Locate the cell with the specified text and output its (x, y) center coordinate. 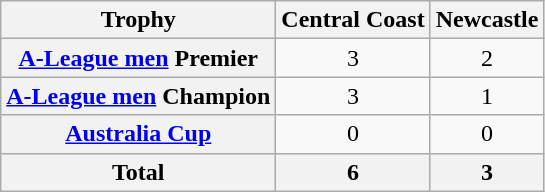
A-League men Champion (138, 96)
Central Coast (353, 20)
Newcastle (487, 20)
Total (138, 172)
A-League men Premier (138, 58)
6 (353, 172)
2 (487, 58)
1 (487, 96)
Trophy (138, 20)
Australia Cup (138, 134)
